Provide the [x, y] coordinate of the cell's center where the given text is located.  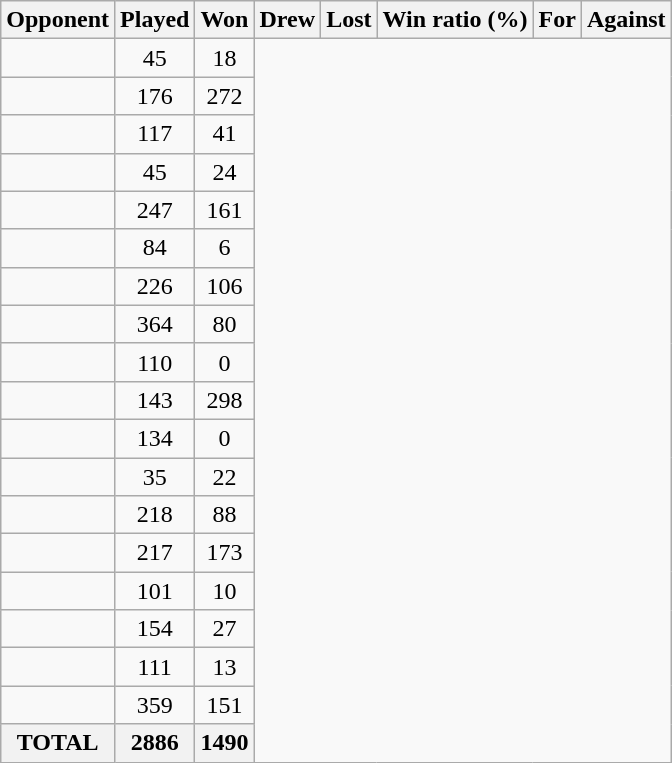
154 [155, 629]
24 [224, 172]
TOTAL [58, 743]
Opponent [58, 20]
Against [626, 20]
106 [224, 286]
2886 [155, 743]
218 [155, 515]
217 [155, 553]
101 [155, 591]
For [557, 20]
226 [155, 286]
161 [224, 210]
Win ratio (%) [455, 20]
111 [155, 667]
247 [155, 210]
143 [155, 400]
22 [224, 477]
41 [224, 134]
88 [224, 515]
35 [155, 477]
117 [155, 134]
10 [224, 591]
Lost [349, 20]
27 [224, 629]
18 [224, 58]
13 [224, 667]
176 [155, 96]
151 [224, 705]
173 [224, 553]
364 [155, 324]
110 [155, 362]
Played [155, 20]
298 [224, 400]
Drew [288, 20]
1490 [224, 743]
Won [224, 20]
134 [155, 438]
6 [224, 248]
84 [155, 248]
80 [224, 324]
272 [224, 96]
359 [155, 705]
